Locate the cell with the specified text and output its [X, Y] center coordinate. 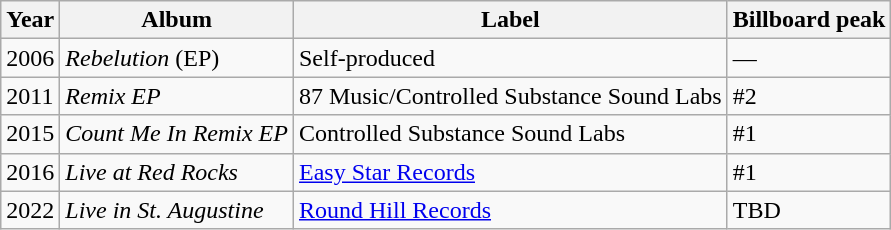
Year [30, 20]
Album [177, 20]
2016 [30, 172]
Live in St. Augustine [177, 210]
Billboard peak [809, 20]
Easy Star Records [510, 172]
Live at Red Rocks [177, 172]
— [809, 58]
2011 [30, 96]
Controlled Substance Sound Labs [510, 134]
87 Music/Controlled Substance Sound Labs [510, 96]
Round Hill Records [510, 210]
2022 [30, 210]
Count Me In Remix EP [177, 134]
Self-produced [510, 58]
2006 [30, 58]
TBD [809, 210]
Rebelution (EP) [177, 58]
#2 [809, 96]
Label [510, 20]
2015 [30, 134]
Remix EP [177, 96]
